Extract the (x, y) coordinate from the center of the cell holding the provided text.  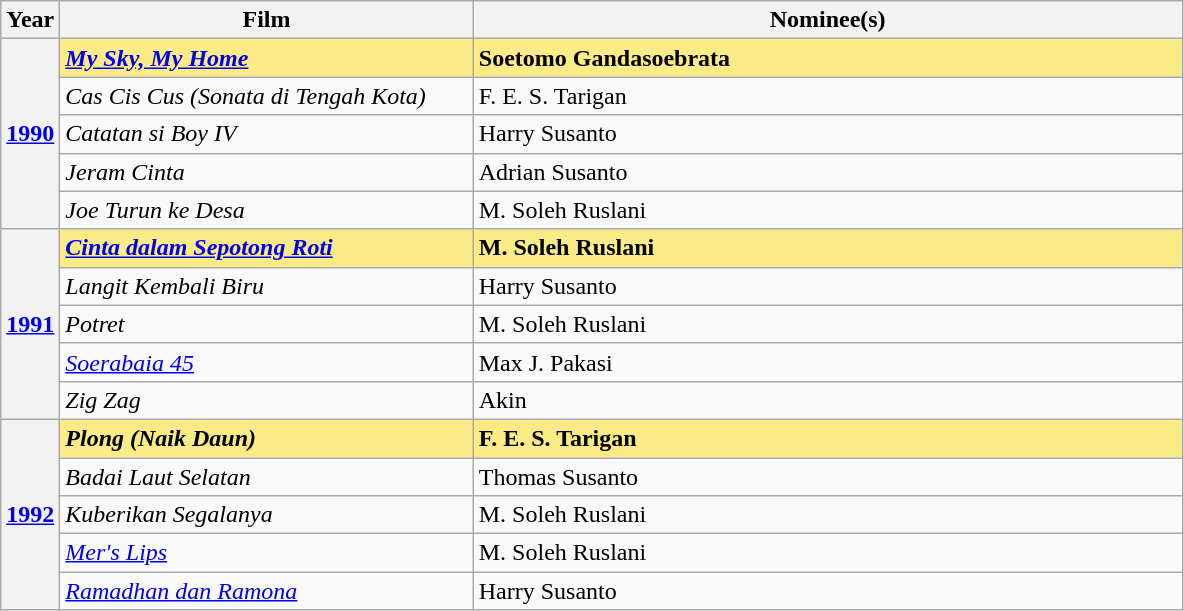
Max J. Pakasi (828, 362)
1992 (30, 514)
Soetomo Gandasoebrata (828, 58)
Jeram Cinta (266, 172)
Thomas Susanto (828, 477)
Potret (266, 324)
Film (266, 20)
Catatan si Boy IV (266, 134)
Soerabaia 45 (266, 362)
Cinta dalam Sepotong Roti (266, 248)
Kuberikan Segalanya (266, 515)
Nominee(s) (828, 20)
My Sky, My Home (266, 58)
Ramadhan dan Ramona (266, 591)
Year (30, 20)
Akin (828, 400)
Cas Cis Cus (Sonata di Tengah Kota) (266, 96)
1990 (30, 134)
Adrian Susanto (828, 172)
Mer's Lips (266, 553)
Zig Zag (266, 400)
Plong (Naik Daun) (266, 438)
Badai Laut Selatan (266, 477)
1991 (30, 324)
Langit Kembali Biru (266, 286)
Joe Turun ke Desa (266, 210)
